Provide the (x, y) coordinate of the cell's center where the given text is located.  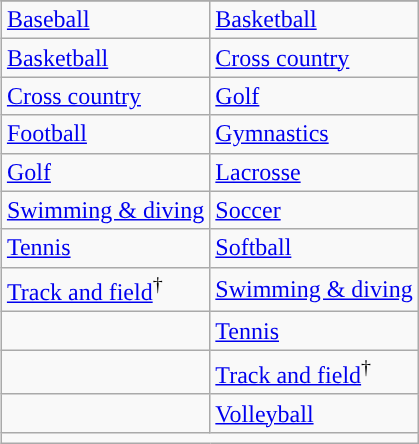
Gymnastics (314, 134)
Volleyball (314, 413)
Lacrosse (314, 172)
Baseball (105, 20)
Soccer (314, 210)
Football (105, 134)
Softball (314, 248)
